Capture the cell that displays the provided text and extract its (x, y) central coordinate. 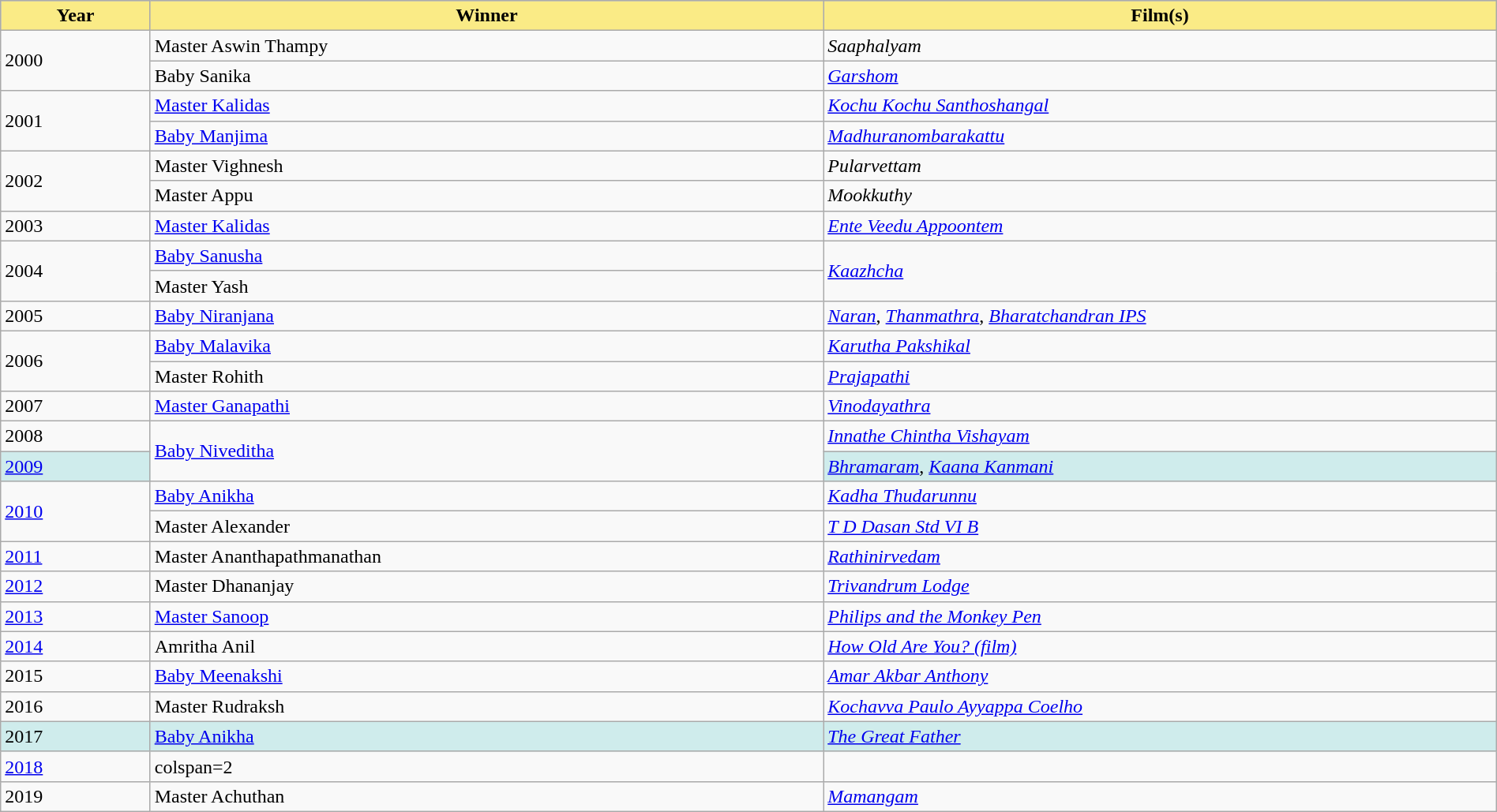
Amritha Anil (486, 646)
Naran, Thanmathra, Bharatchandran IPS (1161, 316)
2012 (76, 586)
Kochavva Paulo Ayyappa Coelho (1161, 706)
Garshom (1161, 76)
2019 (76, 796)
Master Rohith (486, 376)
How Old Are You? (film) (1161, 646)
Winner (486, 16)
Master Yash (486, 286)
Master Vighnesh (486, 166)
Kaazhcha (1161, 271)
2004 (76, 271)
2015 (76, 676)
Saaphalyam (1161, 46)
Baby Niveditha (486, 451)
Trivandrum Lodge (1161, 586)
Kadha Thudarunnu (1161, 496)
Philips and the Monkey Pen (1161, 616)
Film(s) (1161, 16)
Baby Niranjana (486, 316)
Innathe Chintha Vishayam (1161, 436)
Baby Sanusha (486, 256)
Rathinirvedam (1161, 556)
Year (76, 16)
2011 (76, 556)
Pularvettam (1161, 166)
The Great Father (1161, 736)
Karutha Pakshikal (1161, 346)
2018 (76, 766)
Bhramaram, Kaana Kanmani (1161, 466)
Amar Akbar Anthony (1161, 676)
Baby Malavika (486, 346)
Master Ananthapathmanathan (486, 556)
Vinodayathra (1161, 406)
Baby Sanika (486, 76)
2000 (76, 61)
Ente Veedu Appoontem (1161, 226)
Prajapathi (1161, 376)
2001 (76, 121)
Master Rudraksh (486, 706)
2007 (76, 406)
Baby Manjima (486, 136)
2013 (76, 616)
2014 (76, 646)
Kochu Kochu Santhoshangal (1161, 106)
Mamangam (1161, 796)
2010 (76, 511)
Baby Meenakshi (486, 676)
2008 (76, 436)
T D Dasan Std VI B (1161, 526)
2017 (76, 736)
2005 (76, 316)
Master Dhananjay (486, 586)
Master Appu (486, 196)
2016 (76, 706)
Master Ganapathi (486, 406)
Master Sanoop (486, 616)
2006 (76, 361)
colspan=2 (486, 766)
2009 (76, 466)
2003 (76, 226)
Master Aswin Thampy (486, 46)
2002 (76, 181)
Master Alexander (486, 526)
Madhuranombarakattu (1161, 136)
Master Achuthan (486, 796)
Mookkuthy (1161, 196)
